Provide the [x, y] coordinate of the cell's center where the given text is located.  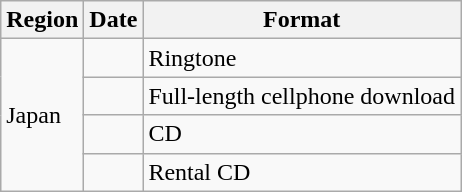
Date [114, 20]
Japan [42, 115]
Format [302, 20]
Region [42, 20]
Rental CD [302, 172]
CD [302, 134]
Ringtone [302, 58]
Full-length cellphone download [302, 96]
